For the text-containing cell, return its midpoint in (X, Y) coordinate format. 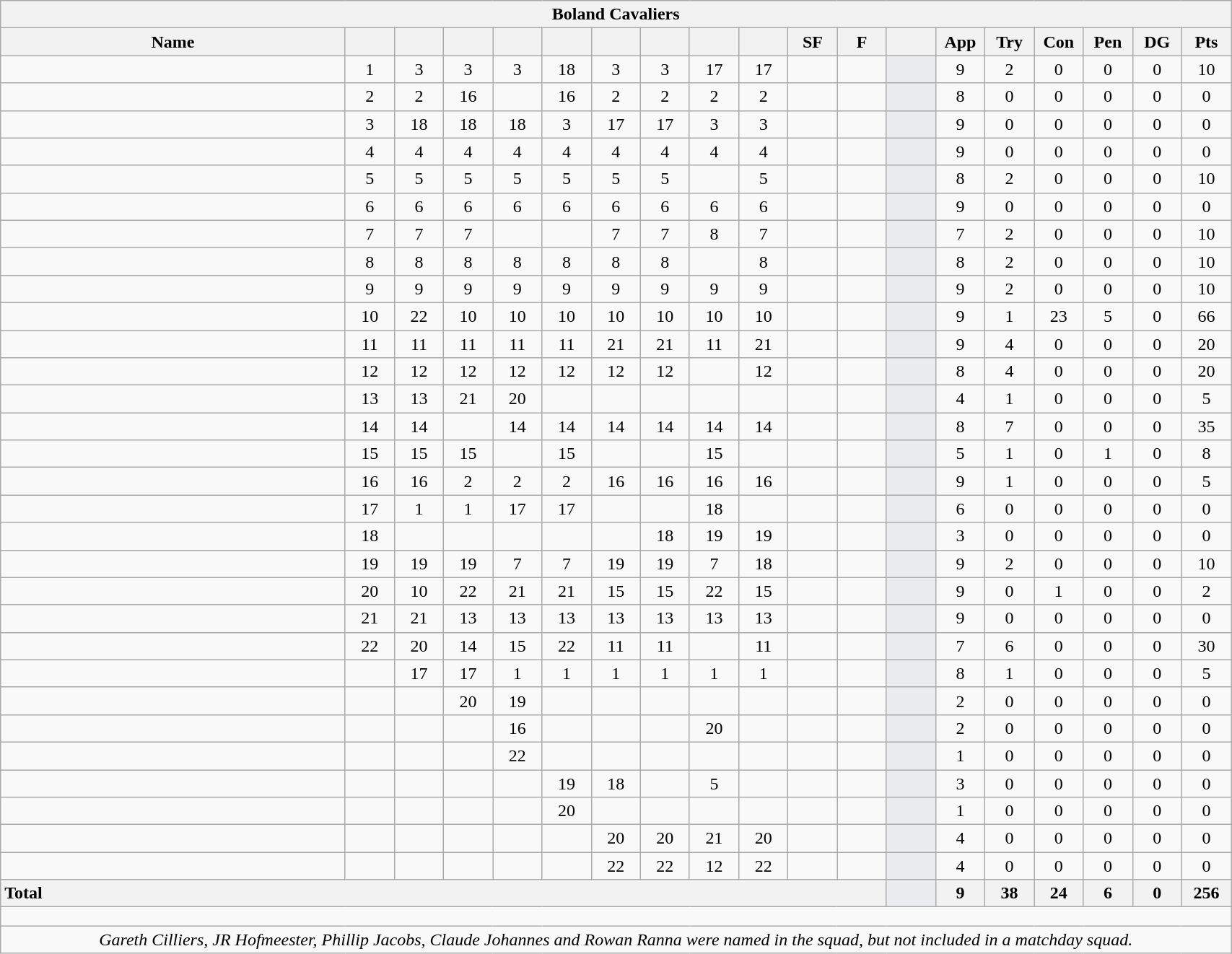
30 (1206, 646)
24 (1059, 893)
38 (1010, 893)
Pen (1108, 42)
35 (1206, 426)
23 (1059, 316)
DG (1157, 42)
SF (813, 42)
Con (1059, 42)
Name (173, 42)
256 (1206, 893)
App (960, 42)
Pts (1206, 42)
Try (1010, 42)
66 (1206, 316)
Total (443, 893)
Gareth Cilliers, JR Hofmeester, Phillip Jacobs, Claude Johannes and Rowan Ranna were named in the squad, but not included in a matchday squad. (616, 940)
Boland Cavaliers (616, 14)
F (862, 42)
